Detect which cell encompasses the target text, then output its (x, y) center coordinate. 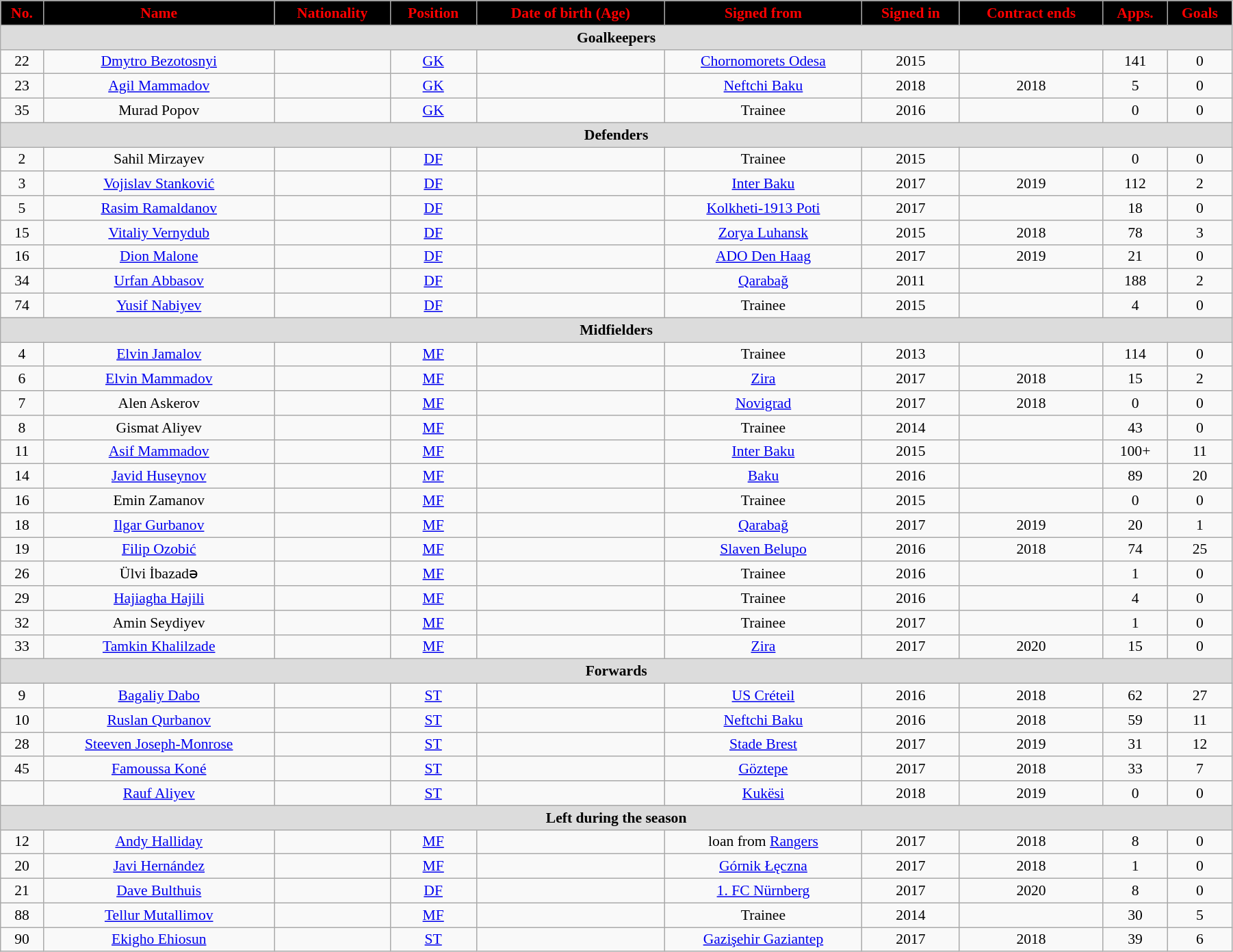
90 (22, 940)
Tamkin Khalilzade (159, 647)
Göztepe (764, 769)
Forwards (616, 671)
Stade Brest (764, 745)
Left during the season (616, 818)
23 (22, 86)
Position (433, 13)
Chornomorets Odesa (764, 62)
Emin Zamanov (159, 501)
Name (159, 13)
Famoussa Koné (159, 769)
Rasim Ramaldanov (159, 208)
2013 (910, 355)
43 (1136, 428)
10 (22, 720)
loan from Rangers (764, 842)
1. FC Nürnberg (764, 891)
Zorya Luhansk (764, 233)
Javi Hernández (159, 866)
Dave Bulthuis (159, 891)
Filip Ozobić (159, 550)
Apps. (1136, 13)
Baku (764, 476)
Nationality (333, 13)
Gazişehir Gaziantep (764, 940)
Bagaliy Dabo (159, 696)
Novigrad (764, 403)
27 (1199, 696)
Kukësi (764, 793)
Goals (1199, 13)
Slaven Belupo (764, 550)
Urfan Abbasov (159, 281)
Gismat Aliyev (159, 428)
32 (22, 623)
Murad Popov (159, 111)
Steeven Joseph-Monrose (159, 745)
Rauf Aliyev (159, 793)
Alen Askerov (159, 403)
26 (22, 574)
Ekigho Ehiosun (159, 940)
Signed in (910, 13)
45 (22, 769)
US Créteil (764, 696)
Elvin Mammadov (159, 379)
29 (22, 598)
31 (1136, 745)
19 (22, 550)
Vitaliy Vernydub (159, 233)
88 (22, 915)
34 (22, 281)
62 (1136, 696)
ADO Den Haag (764, 257)
Ilgar Gurbanov (159, 525)
2011 (910, 281)
Sahil Mirzayev (159, 159)
14 (22, 476)
112 (1136, 184)
Contract ends (1030, 13)
Javid Huseynov (159, 476)
Vojislav Stanković (159, 184)
30 (1136, 915)
Ruslan Qurbanov (159, 720)
188 (1136, 281)
Midfielders (616, 330)
Amin Seydiyev (159, 623)
Andy Halliday (159, 842)
100+ (1136, 452)
28 (22, 745)
59 (1136, 720)
Dmytro Bezotosnyi (159, 62)
Goalkeepers (616, 38)
Defenders (616, 135)
Kolkheti-1913 Poti (764, 208)
39 (1136, 940)
Asif Mammadov (159, 452)
Hajiagha Hajili (159, 598)
89 (1136, 476)
Signed from (764, 13)
22 (22, 62)
Górnik Łęczna (764, 866)
Agil Mammadov (159, 86)
Elvin Jamalov (159, 355)
78 (1136, 233)
25 (1199, 550)
9 (22, 696)
Tellur Mutallimov (159, 915)
114 (1136, 355)
35 (22, 111)
No. (22, 13)
Ülvi İbazadə (159, 574)
Dion Malone (159, 257)
Date of birth (Age) (571, 13)
Yusif Nabiyev (159, 306)
141 (1136, 62)
